Scan for the cell matching the given text and deliver its [x, y] coordinate at center. 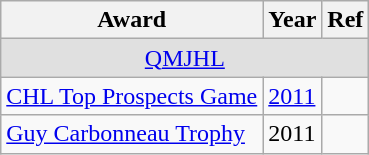
Ref [346, 20]
Guy Carbonneau Trophy [132, 134]
Award [132, 20]
Year [292, 20]
CHL Top Prospects Game [132, 96]
QMJHL [185, 58]
